Identify which cell holds the provided text, then report its (x, y) central coordinate. 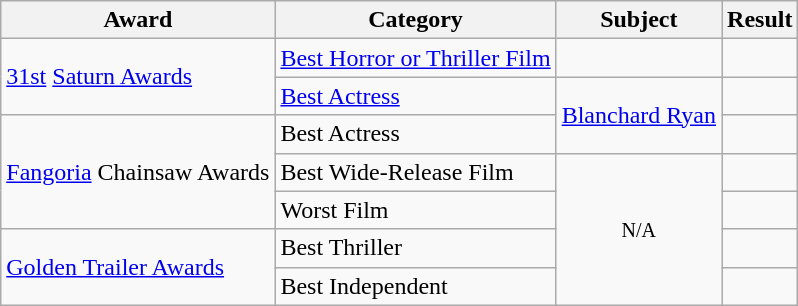
Best Wide-Release Film (416, 172)
Worst Film (416, 210)
31st Saturn Awards (138, 77)
Best Horror or Thriller Film (416, 58)
Best Thriller (416, 248)
Category (416, 20)
N/A (638, 229)
Subject (638, 20)
Award (138, 20)
Golden Trailer Awards (138, 267)
Fangoria Chainsaw Awards (138, 172)
Result (760, 20)
Best Independent (416, 286)
Blanchard Ryan (638, 115)
